Find where the given text appears and provide that cell's center as (x, y) coordinate. 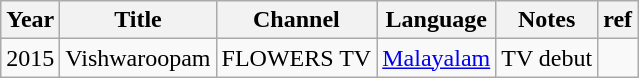
Year (30, 20)
ref (618, 20)
Language (436, 20)
Notes (547, 20)
Channel (296, 20)
Title (138, 20)
2015 (30, 58)
Vishwaroopam (138, 58)
TV debut (547, 58)
FLOWERS TV (296, 58)
Malayalam (436, 58)
